From the cell containing the given text, extract its center point as [x, y] coordinate. 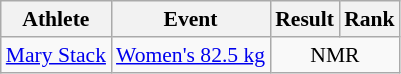
Result [304, 19]
NMR [334, 55]
Mary Stack [56, 55]
Athlete [56, 19]
Women's 82.5 kg [190, 55]
Rank [370, 19]
Event [190, 19]
